Find where the given text appears and provide that cell's center as [X, Y] coordinate. 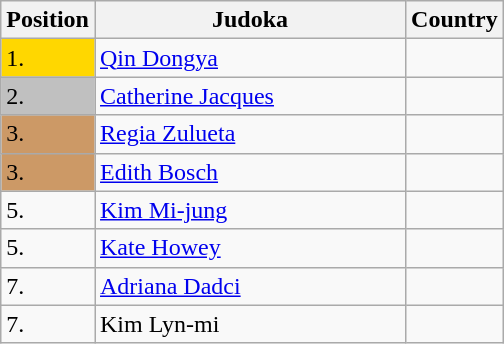
2. [48, 96]
1. [48, 58]
Adriana Dadci [250, 286]
Judoka [250, 20]
Kim Lyn-mi [250, 324]
Qin Dongya [250, 58]
Catherine Jacques [250, 96]
Regia Zulueta [250, 134]
Country [455, 20]
Edith Bosch [250, 172]
Position [48, 20]
Kim Mi-jung [250, 210]
Kate Howey [250, 248]
